Locate the cell with the specified text and output its [x, y] center coordinate. 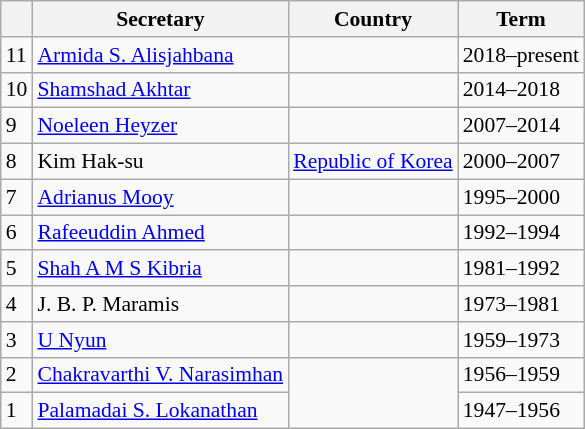
2000–2007 [521, 162]
Rafeeuddin Ahmed [160, 233]
1973–1981 [521, 304]
10 [17, 90]
2 [17, 375]
1992–1994 [521, 233]
1947–1956 [521, 411]
Shamshad Akhtar [160, 90]
Kim Hak-su [160, 162]
3 [17, 340]
Adrianus Mooy [160, 197]
Shah A M S Kibria [160, 269]
6 [17, 233]
1981–1992 [521, 269]
U Nyun [160, 340]
1956–1959 [521, 375]
Term [521, 19]
11 [17, 55]
2007–2014 [521, 126]
Palamadai S. Lokanathan [160, 411]
Republic of Korea [373, 162]
5 [17, 269]
7 [17, 197]
Armida S. Alisjahbana [160, 55]
1995–2000 [521, 197]
Country [373, 19]
4 [17, 304]
8 [17, 162]
Secretary [160, 19]
J. B. P. Maramis [160, 304]
1959–1973 [521, 340]
2014–2018 [521, 90]
9 [17, 126]
Noeleen Heyzer [160, 126]
Chakravarthi V. Narasimhan [160, 375]
2018–present [521, 55]
1 [17, 411]
